Extract the [X, Y] coordinate from the center of the cell holding the provided text.  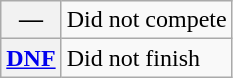
Did not compete [146, 20]
Did not finish [146, 58]
— [31, 20]
DNF [31, 58]
